Detect which cell encompasses the target text, then output its [x, y] center coordinate. 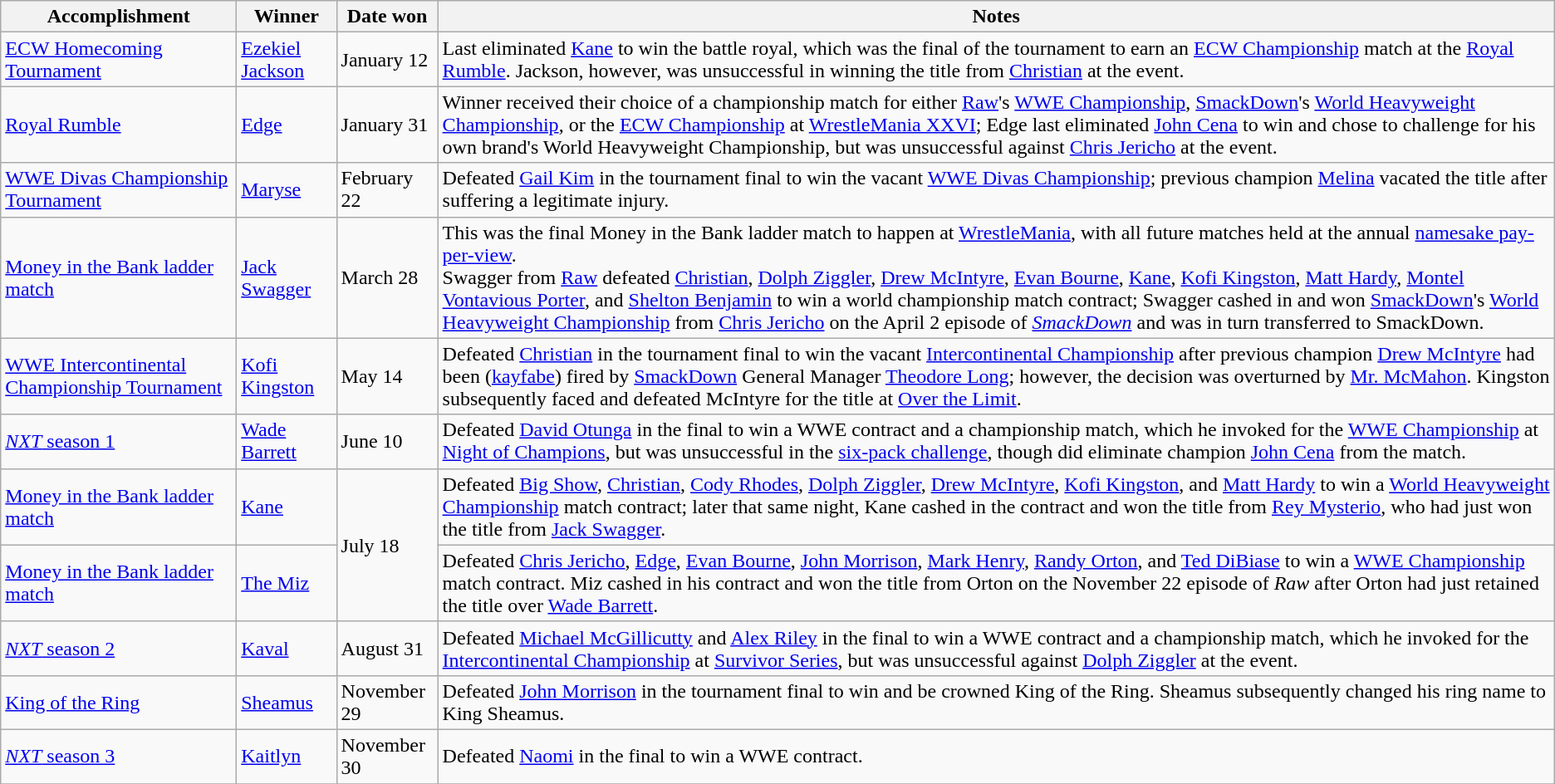
Kaval [287, 648]
Date won [387, 17]
Defeated John Morrison in the tournament final to win and be crowned King of the Ring. Sheamus subsequently changed his ring name to King Sheamus. [996, 703]
Jack Swagger [287, 277]
June 10 [387, 442]
Accomplishment [119, 17]
Kaitlyn [287, 756]
ECW Homecoming Tournament [119, 60]
January 12 [387, 60]
November 29 [387, 703]
February 22 [387, 189]
Maryse [287, 189]
November 30 [387, 756]
Notes [996, 17]
August 31 [387, 648]
Defeated Naomi in the final to win a WWE contract. [996, 756]
Kane [287, 507]
May 14 [387, 376]
NXT season 2 [119, 648]
Ezekiel Jackson [287, 60]
NXT season 1 [119, 442]
Edge [287, 125]
Royal Rumble [119, 125]
Sheamus [287, 703]
The Miz [287, 583]
Wade Barrett [287, 442]
Winner [287, 17]
March 28 [387, 277]
WWE Divas Championship Tournament [119, 189]
King of the Ring [119, 703]
Kofi Kingston [287, 376]
NXT season 3 [119, 756]
January 31 [387, 125]
July 18 [387, 545]
WWE Intercontinental Championship Tournament [119, 376]
